Find where the given text appears and provide that cell's center as [x, y] coordinate. 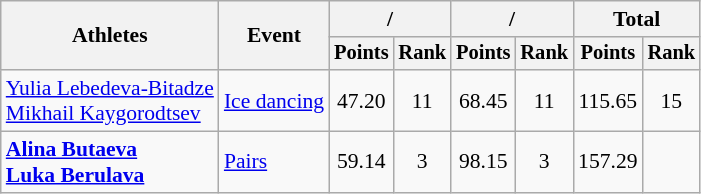
Alina ButaevaLuka Berulava [110, 162]
15 [672, 100]
68.45 [483, 100]
59.14 [361, 162]
47.20 [361, 100]
157.29 [608, 162]
Total [636, 19]
Pairs [274, 162]
Event [274, 36]
Ice dancing [274, 100]
98.15 [483, 162]
Athletes [110, 36]
Yulia Lebedeva-BitadzeMikhail Kaygorodtsev [110, 100]
115.65 [608, 100]
